Search for the cell housing the specified text and yield its [X, Y] center coordinate. 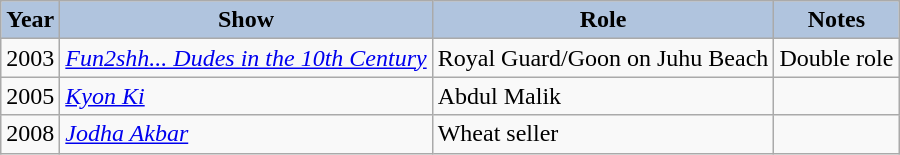
Double role [836, 58]
Kyon Ki [246, 96]
Year [30, 20]
Notes [836, 20]
Jodha Akbar [246, 134]
Abdul Malik [603, 96]
Fun2shh... Dudes in the 10th Century [246, 58]
Role [603, 20]
Royal Guard/Goon on Juhu Beach [603, 58]
2008 [30, 134]
2005 [30, 96]
Show [246, 20]
2003 [30, 58]
Wheat seller [603, 134]
